Provide the (x, y) coordinate of the cell's center where the given text is located.  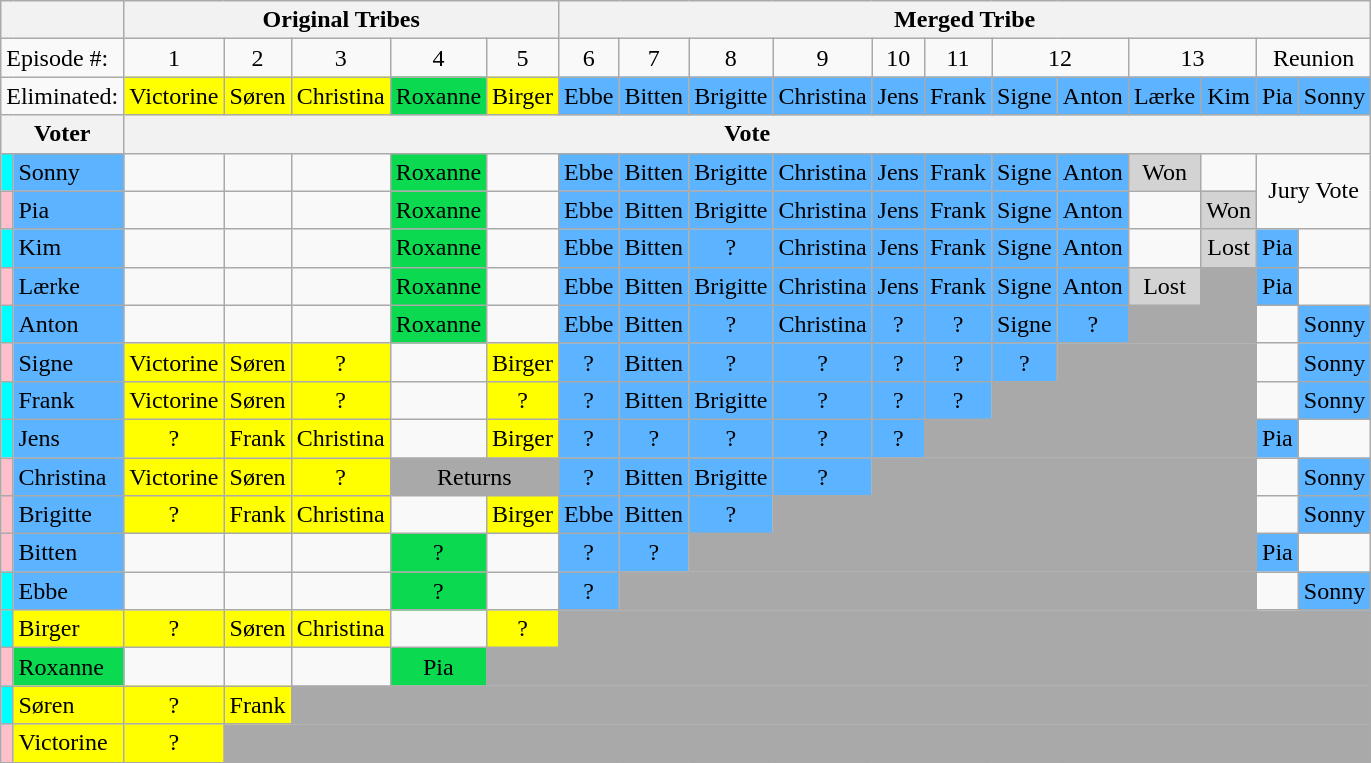
1 (174, 58)
8 (731, 58)
Original Tribes (342, 20)
Vote (748, 134)
5 (523, 58)
Jury Vote (1314, 191)
7 (654, 58)
Voter (62, 134)
Reunion (1314, 58)
9 (822, 58)
10 (898, 58)
6 (589, 58)
Episode #: (62, 58)
Merged Tribe (965, 20)
Eliminated: (62, 96)
Returns (474, 477)
3 (340, 58)
12 (1060, 58)
4 (438, 58)
2 (258, 58)
13 (1192, 58)
11 (958, 58)
